Detect which cell encompasses the target text, then output its [x, y] center coordinate. 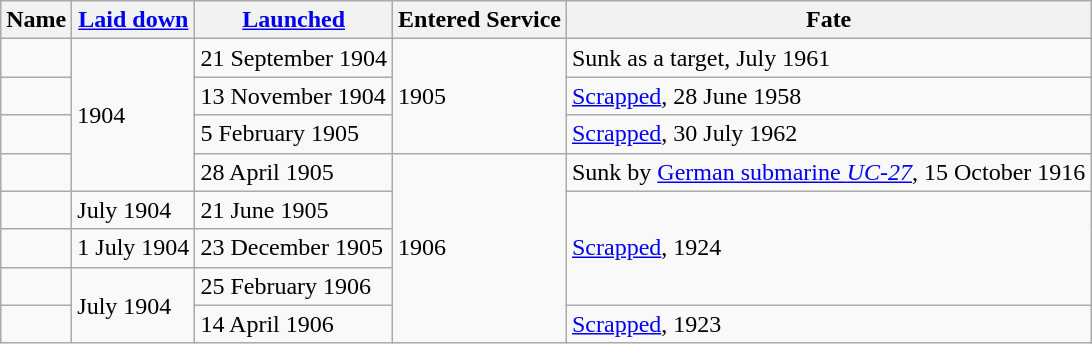
21 September 1904 [294, 58]
5 February 1905 [294, 134]
23 December 1905 [294, 248]
13 November 1904 [294, 96]
28 April 1905 [294, 172]
1 July 1904 [134, 248]
14 April 1906 [294, 324]
Scrapped, 30 July 1962 [828, 134]
Scrapped, 1924 [828, 248]
Sunk by German submarine UC-27, 15 October 1916 [828, 172]
25 February 1906 [294, 286]
Launched [294, 20]
Name [36, 20]
Fate [828, 20]
1905 [480, 96]
1904 [134, 115]
Scrapped, 1923 [828, 324]
21 June 1905 [294, 210]
Sunk as a target, July 1961 [828, 58]
Laid down [134, 20]
1906 [480, 248]
Entered Service [480, 20]
Scrapped, 28 June 1958 [828, 96]
